Scan for the cell matching the given text and deliver its [x, y] coordinate at center. 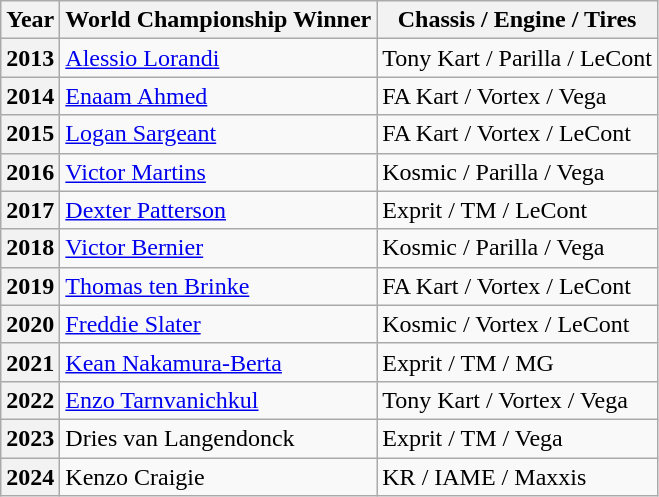
Thomas ten Brinke [218, 286]
Dexter Patterson [218, 210]
Exprit / TM / Vega [518, 438]
2019 [30, 286]
2020 [30, 324]
Exprit / TM / LeCont [518, 210]
Enzo Tarnvanichkul [218, 400]
Exprit / TM / MG [518, 362]
2021 [30, 362]
2018 [30, 248]
Dries van Langendonck [218, 438]
Kenzo Craigie [218, 477]
2023 [30, 438]
2017 [30, 210]
Freddie Slater [218, 324]
Alessio Lorandi [218, 58]
2014 [30, 96]
Kean Nakamura-Berta [218, 362]
KR / IAME / Maxxis [518, 477]
FA Kart / Vortex / Vega [518, 96]
Victor Bernier [218, 248]
World Championship Winner [218, 20]
2016 [30, 172]
2013 [30, 58]
Enaam Ahmed [218, 96]
2022 [30, 400]
Tony Kart / Parilla / LeCont [518, 58]
Kosmic / Vortex / LeCont [518, 324]
2015 [30, 134]
Chassis / Engine / Tires [518, 20]
Logan Sargeant [218, 134]
Victor Martins [218, 172]
Tony Kart / Vortex / Vega [518, 400]
Year [30, 20]
2024 [30, 477]
